Return (x, y) of the center of cell containing provided text 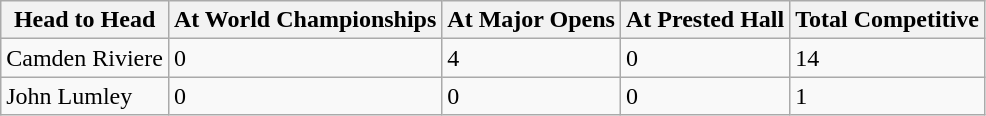
1 (888, 96)
At World Championships (304, 20)
Total Competitive (888, 20)
Head to Head (85, 20)
At Prested Hall (704, 20)
4 (532, 58)
John Lumley (85, 96)
14 (888, 58)
At Major Opens (532, 20)
Camden Riviere (85, 58)
